Capture the cell that displays the provided text and extract its [x, y] central coordinate. 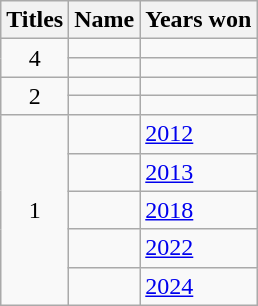
2022 [198, 248]
2018 [198, 210]
2 [35, 96]
Name [104, 20]
2024 [198, 286]
4 [35, 58]
Titles [35, 20]
Years won [198, 20]
2012 [198, 134]
1 [35, 210]
2013 [198, 172]
